Identify which cell holds the provided text, then report its [x, y] central coordinate. 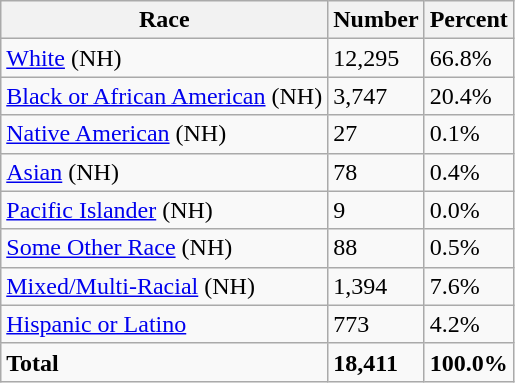
Pacific Islander (NH) [164, 210]
4.2% [468, 324]
Race [164, 20]
Mixed/Multi-Racial (NH) [164, 286]
Asian (NH) [164, 172]
27 [376, 134]
88 [376, 248]
Native American (NH) [164, 134]
0.4% [468, 172]
White (NH) [164, 58]
Hispanic or Latino [164, 324]
7.6% [468, 286]
773 [376, 324]
78 [376, 172]
Total [164, 362]
18,411 [376, 362]
Number [376, 20]
20.4% [468, 96]
Black or African American (NH) [164, 96]
66.8% [468, 58]
3,747 [376, 96]
100.0% [468, 362]
12,295 [376, 58]
0.1% [468, 134]
0.5% [468, 248]
9 [376, 210]
Percent [468, 20]
Some Other Race (NH) [164, 248]
0.0% [468, 210]
1,394 [376, 286]
